Provide the (X, Y) coordinate of the cell's center where the given text is located.  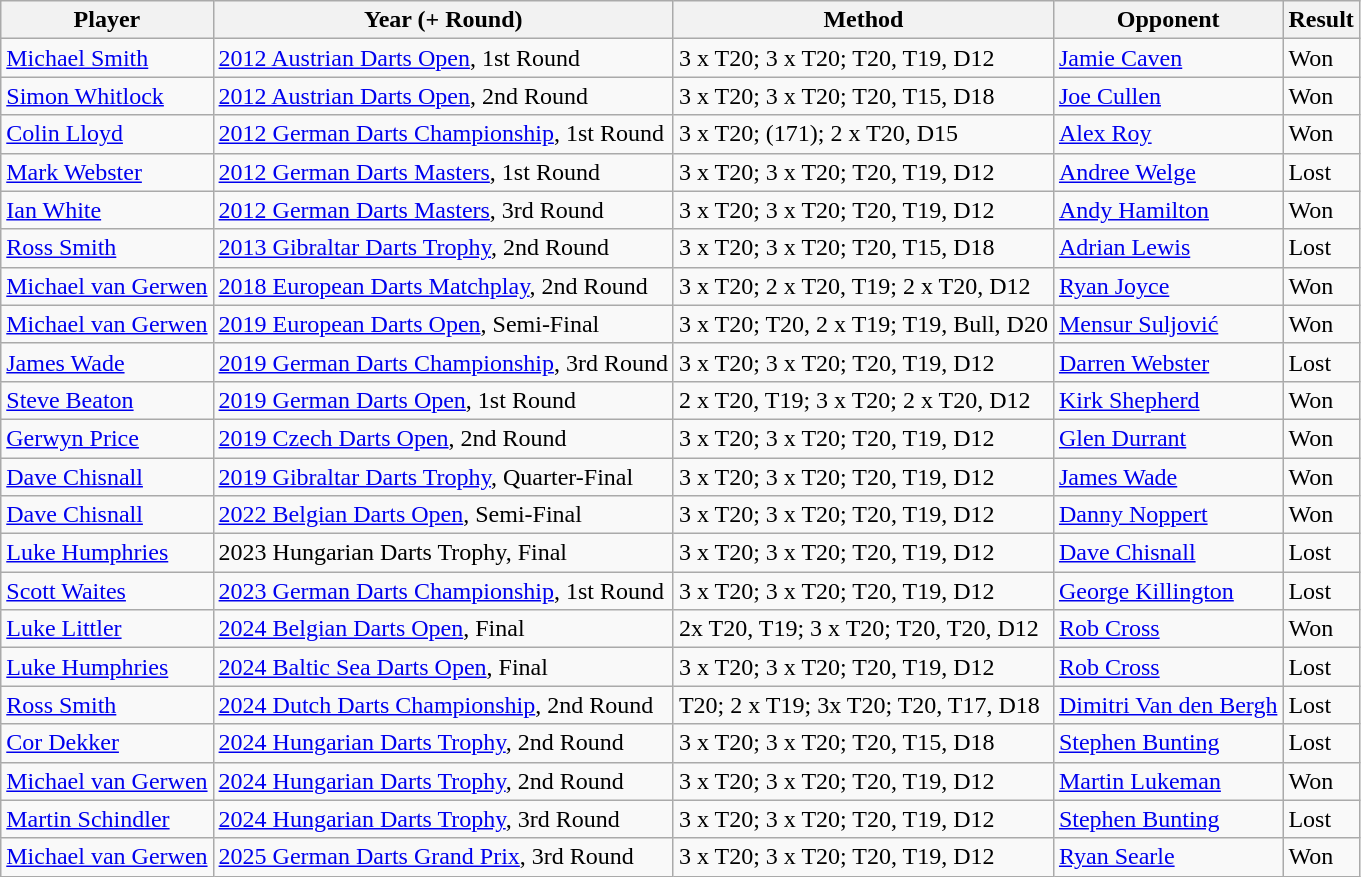
Scott Waites (107, 591)
2 x T20, T19; 3 x T20; 2 x T20, D12 (863, 400)
Alex Roy (1168, 134)
Dimitri Van den Bergh (1168, 705)
2x T20, T19; 3 x T20; T20, T20, D12 (863, 629)
Andree Welge (1168, 172)
Year (+ Round) (443, 20)
George Killington (1168, 591)
3 x T20; 2 x T20, T19; 2 x T20, D12 (863, 286)
T20; 2 x T19; 3x T20; T20, T17, D18 (863, 705)
2019 Gibraltar Darts Trophy, Quarter-Final (443, 477)
2022 Belgian Darts Open, Semi-Final (443, 515)
2012 Austrian Darts Open, 2nd Round (443, 96)
Player (107, 20)
2013 Gibraltar Darts Trophy, 2nd Round (443, 248)
Colin Lloyd (107, 134)
Mensur Suljović (1168, 324)
Ryan Joyce (1168, 286)
Martin Schindler (107, 819)
Cor Dekker (107, 743)
2012 German Darts Masters, 1st Round (443, 172)
Steve Beaton (107, 400)
2024 Belgian Darts Open, Final (443, 629)
Result (1321, 20)
Darren Webster (1168, 362)
3 x T20; (171); 2 x T20, D15 (863, 134)
Ian White (107, 210)
Glen Durrant (1168, 438)
2018 European Darts Matchplay, 2nd Round (443, 286)
Gerwyn Price (107, 438)
Joe Cullen (1168, 96)
Luke Littler (107, 629)
Mark Webster (107, 172)
Martin Lukeman (1168, 781)
2012 Austrian Darts Open, 1st Round (443, 58)
Michael Smith (107, 58)
2012 German Darts Masters, 3rd Round (443, 210)
2019 Czech Darts Open, 2nd Round (443, 438)
2019 German Darts Open, 1st Round (443, 400)
2025 German Darts Grand Prix, 3rd Round (443, 857)
2023 Hungarian Darts Trophy, Final (443, 553)
3 x T20; T20, 2 x T19; T19, Bull, D20 (863, 324)
2019 European Darts Open, Semi-Final (443, 324)
2019 German Darts Championship, 3rd Round (443, 362)
Adrian Lewis (1168, 248)
Danny Noppert (1168, 515)
Andy Hamilton (1168, 210)
Simon Whitlock (107, 96)
Ryan Searle (1168, 857)
2012 German Darts Championship, 1st Round (443, 134)
Opponent (1168, 20)
Jamie Caven (1168, 58)
Method (863, 20)
2024 Baltic Sea Darts Open, Final (443, 667)
2023 German Darts Championship, 1st Round (443, 591)
2024 Dutch Darts Championship, 2nd Round (443, 705)
Kirk Shepherd (1168, 400)
2024 Hungarian Darts Trophy, 3rd Round (443, 819)
